From the cell containing the given text, extract its center point as (X, Y) coordinate. 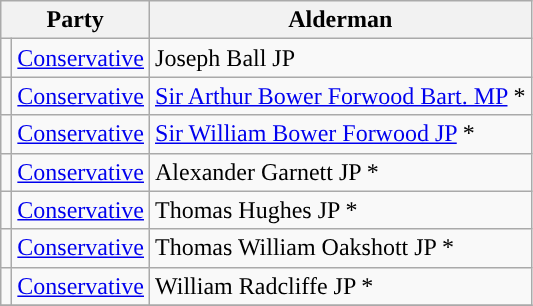
Thomas William Oakshott JP * (341, 248)
Alderman (341, 20)
Party (76, 20)
Alexander Garnett JP * (341, 172)
Sir Arthur Bower Forwood Bart. MP * (341, 96)
Sir William Bower Forwood JP * (341, 134)
Thomas Hughes JP * (341, 210)
William Radcliffe JP * (341, 286)
Joseph Ball JP (341, 58)
